Extract the [X, Y] coordinate from the center of the cell holding the provided text.  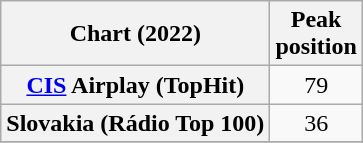
Chart (2022) [136, 34]
36 [316, 123]
79 [316, 85]
CIS Airplay (TopHit) [136, 85]
Peakposition [316, 34]
Slovakia (Rádio Top 100) [136, 123]
